Capture the cell that displays the provided text and extract its (X, Y) central coordinate. 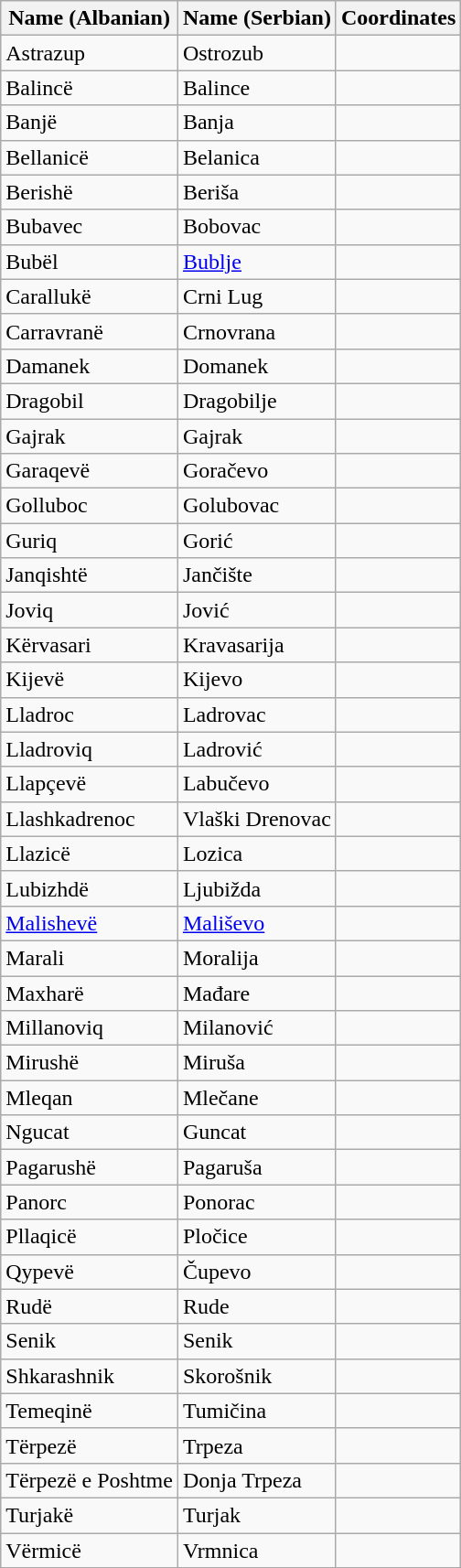
Trpeza (256, 1445)
Bellanicë (90, 157)
Vërmicë (90, 1551)
Kravasarija (256, 645)
Crni Lug (256, 296)
Astrazup (90, 53)
Kërvasari (90, 645)
Pločice (256, 1237)
Ostrozub (256, 53)
Llapçevë (90, 784)
Jančište (256, 575)
Mlečane (256, 1098)
Goračevo (256, 471)
Milanović (256, 1028)
Golluboc (90, 506)
Llashkadrenoc (90, 819)
Banja (256, 123)
Garaqevë (90, 471)
Turjakë (90, 1515)
Tumičina (256, 1411)
Jović (256, 610)
Turjak (256, 1515)
Crnovrana (256, 331)
Lozica (256, 854)
Guriq (90, 541)
Tërpezë e Poshtme (90, 1480)
Mirushë (90, 1063)
Pagarushë (90, 1167)
Llazicë (90, 854)
Lubizhdë (90, 888)
Mleqan (90, 1098)
Vrmnica (256, 1551)
Vlaški Drenovac (256, 819)
Banjë (90, 123)
Name (Albanian) (90, 18)
Shkarashnik (90, 1376)
Belanica (256, 157)
Skorošnik (256, 1376)
Millanoviq (90, 1028)
Balincë (90, 88)
Damanek (90, 366)
Rudë (90, 1306)
Maxharë (90, 993)
Berishë (90, 192)
Čupevo (256, 1272)
Panorc (90, 1202)
Rude (256, 1306)
Coordinates (398, 18)
Carravranë (90, 331)
Mališevo (256, 923)
Name (Serbian) (256, 18)
Pllaqicë (90, 1237)
Mađare (256, 993)
Moralija (256, 958)
Pagaruša (256, 1167)
Labučevo (256, 784)
Bublje (256, 262)
Kijevo (256, 680)
Balince (256, 88)
Dragobil (90, 401)
Marali (90, 958)
Kijevë (90, 680)
Janqishtë (90, 575)
Bobovac (256, 227)
Guncat (256, 1133)
Ladrović (256, 749)
Lladroviq (90, 749)
Golubovac (256, 506)
Gorić (256, 541)
Carallukë (90, 296)
Bubavec (90, 227)
Qypevë (90, 1272)
Donja Trpeza (256, 1480)
Lladroc (90, 714)
Joviq (90, 610)
Miruša (256, 1063)
Ngucat (90, 1133)
Beriša (256, 192)
Bubël (90, 262)
Ponorac (256, 1202)
Tërpezë (90, 1445)
Ladrovac (256, 714)
Domanek (256, 366)
Temeqinë (90, 1411)
Malishevë (90, 923)
Dragobilje (256, 401)
Ljubižda (256, 888)
